Output the [X, Y] coordinate of the center of the cell containing the given text.  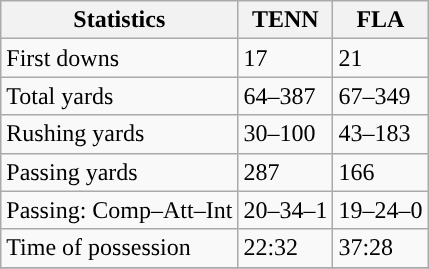
TENN [286, 20]
37:28 [380, 248]
19–24–0 [380, 210]
FLA [380, 20]
Time of possession [120, 248]
67–349 [380, 96]
64–387 [286, 96]
166 [380, 172]
21 [380, 58]
Passing: Comp–Att–Int [120, 210]
20–34–1 [286, 210]
First downs [120, 58]
17 [286, 58]
Statistics [120, 20]
Total yards [120, 96]
287 [286, 172]
30–100 [286, 134]
Rushing yards [120, 134]
Passing yards [120, 172]
22:32 [286, 248]
43–183 [380, 134]
